Detect which cell encompasses the target text, then output its (x, y) center coordinate. 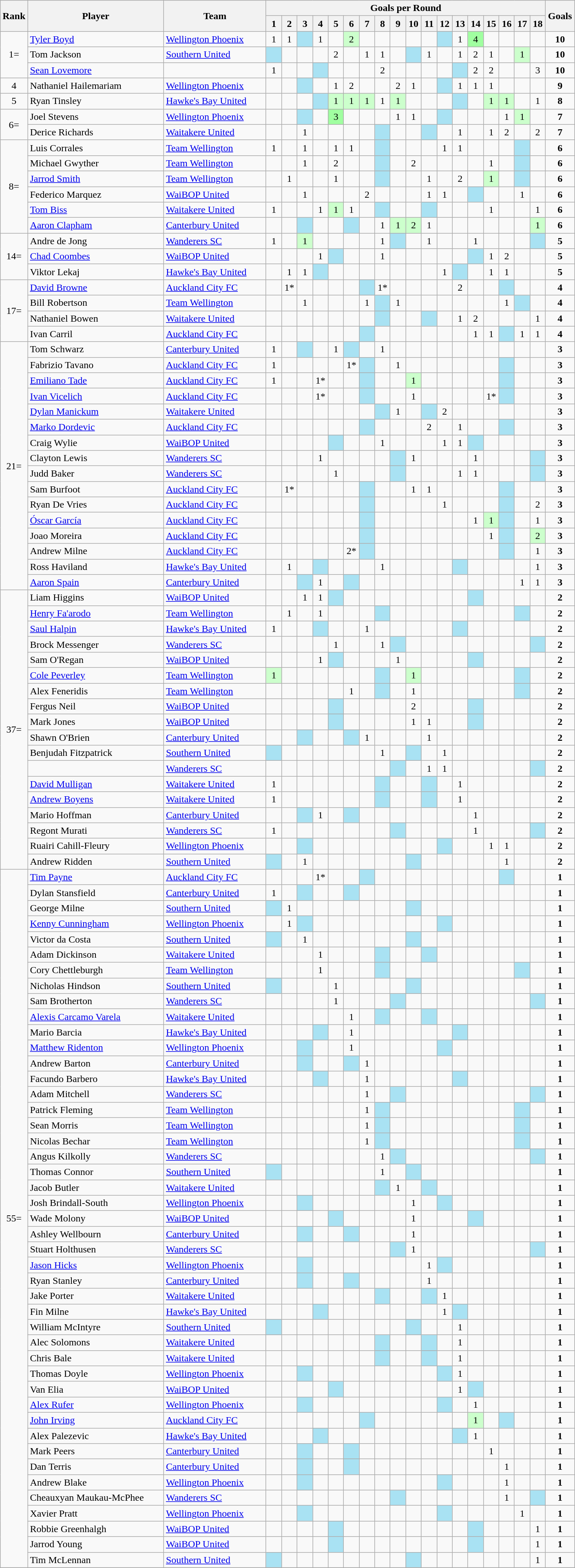
Benjudah Fitzpatrick (96, 753)
1= (14, 55)
Liam Higgins (96, 598)
Andrew Milne (96, 551)
Tom Jackson (96, 55)
Alex Feneridis (96, 691)
David Mulligan (96, 784)
Michael Gwyther (96, 163)
Nicolas Bechar (96, 1141)
Thomas Connor (96, 1172)
Facundo Barbero (96, 1079)
Craig Wylie (96, 442)
Nathaniel Hailemariam (96, 86)
Cheauxyan Maukau-McPhee (96, 1498)
Josh Brindall-South (96, 1203)
Saul Halpin (96, 629)
Andre de Jong (96, 241)
Fergus Neil (96, 707)
12 (445, 24)
Jacob Butler (96, 1188)
Jarrod Young (96, 1544)
15 (491, 24)
Sean Morris (96, 1125)
Federico Marquez (96, 194)
Jason Hicks (96, 1265)
Dylan Stansfield (96, 892)
Mario Hoffman (96, 815)
8= (14, 186)
16 (506, 24)
Clayton Lewis (96, 458)
Alexis Carcamo Varela (96, 1017)
Team (215, 16)
Wade Molony (96, 1219)
Andrew Boyens (96, 799)
14= (14, 256)
David Browne (96, 287)
Nathaniel Bowen (96, 318)
Xavier Pratt (96, 1513)
Andrew Blake (96, 1482)
Fin Milne (96, 1312)
Dan Terris (96, 1467)
Tim McLennan (96, 1560)
Goals per Round (405, 8)
Van Elia (96, 1389)
Ryan Tinsley (96, 101)
Angus Kilkolly (96, 1156)
21= (14, 466)
Sam O'Regan (96, 660)
Goals (560, 16)
2* (352, 551)
Ashley Wellbourn (96, 1234)
Rank (14, 16)
Chad Coombes (96, 256)
Sean Lovemore (96, 70)
13 (460, 24)
Ryan Stanley (96, 1281)
Emiliano Tade (96, 380)
Adam Mitchell (96, 1094)
Mark Peers (96, 1451)
Óscar García (96, 520)
Andrew Ridden (96, 861)
George Milne (96, 908)
Tom Biss (96, 210)
Patrick Fleming (96, 1110)
Matthew Ridenton (96, 1048)
Nicholas Hindson (96, 986)
John Irving (96, 1420)
Alex Rufer (96, 1405)
Marko Dordevic (96, 427)
Jake Porter (96, 1296)
Judd Baker (96, 474)
Tyler Boyd (96, 39)
14 (475, 24)
11 (429, 24)
Player (96, 16)
Sam Burfoot (96, 489)
Cory Chettleburgh (96, 970)
Tim Payne (96, 877)
6= (14, 124)
Derice Richards (96, 132)
37= (14, 730)
Aaron Spain (96, 582)
Stuart Holthusen (96, 1250)
Ivan Carril (96, 334)
Ross Haviland (96, 567)
Victor da Costa (96, 939)
17= (14, 311)
Viktor Lekaj (96, 272)
Henry Fa'arodo (96, 613)
Ivan Vicelich (96, 396)
Ruairi Cahill-Fleury (96, 846)
William McIntyre (96, 1327)
Kenny Cunningham (96, 923)
Cole Peverley (96, 675)
Shawn O'Brien (96, 738)
Dylan Manickum (96, 411)
18 (538, 24)
Joao Moreira (96, 536)
Joel Stevens (96, 117)
Alec Solomons (96, 1343)
Robbie Greenhalgh (96, 1529)
Chris Bale (96, 1358)
Brock Messenger (96, 644)
Adam Dickinson (96, 955)
Alex Palezevic (96, 1435)
Mark Jones (96, 722)
Ryan De Vries (96, 505)
Fabrizio Tavano (96, 365)
Jarrod Smith (96, 179)
Sam Brotherton (96, 1001)
55= (14, 1218)
Aaron Clapham (96, 225)
Bill Robertson (96, 303)
Thomas Doyle (96, 1374)
Regont Murati (96, 830)
Andrew Barton (96, 1063)
Luis Corrales (96, 148)
17 (522, 24)
Mario Barcia (96, 1032)
Tom Schwarz (96, 349)
